From the cell containing the given text, extract its center point as [X, Y] coordinate. 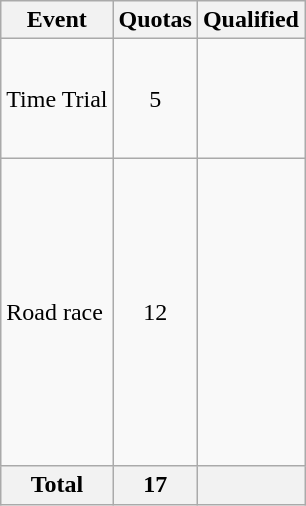
Road race [57, 312]
Total [57, 485]
Qualified [250, 20]
Quotas [155, 20]
17 [155, 485]
12 [155, 312]
Event [57, 20]
5 [155, 98]
Time Trial [57, 98]
